Provide the (X, Y) coordinate of the cell's center where the given text is located.  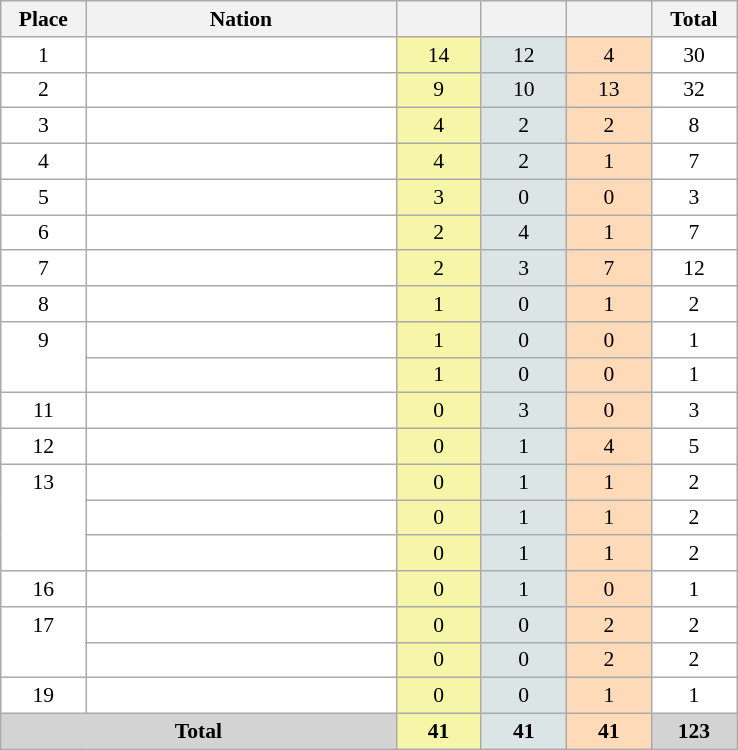
11 (44, 411)
10 (524, 90)
Place (44, 19)
6 (44, 233)
14 (438, 55)
Nation (241, 19)
32 (694, 90)
19 (44, 696)
17 (44, 642)
123 (694, 732)
30 (694, 55)
16 (44, 589)
